Capture the cell that displays the provided text and extract its (x, y) central coordinate. 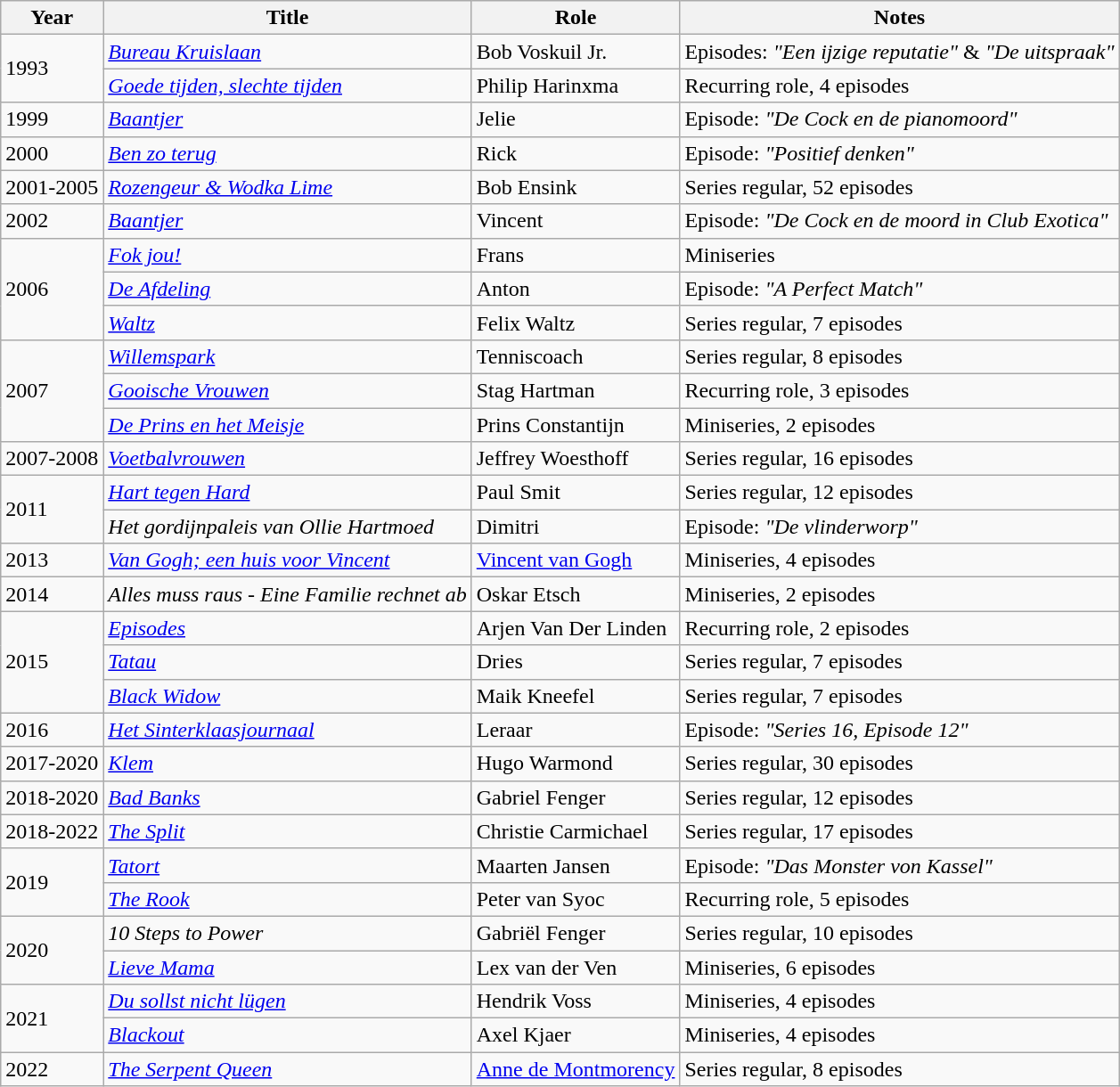
Voetbalvrouwen (287, 459)
2017-2020 (52, 764)
Episode: "Series 16, Episode 12" (900, 730)
Role (576, 18)
2000 (52, 153)
Prins Constantijn (576, 425)
Rozengeur & Wodka Lime (287, 187)
Gabriël Fenger (576, 933)
Leraar (576, 730)
De Prins en het Meisje (287, 425)
Rick (576, 153)
The Split (287, 831)
Recurring role, 2 episodes (900, 628)
Peter van Syoc (576, 899)
Series regular, 52 episodes (900, 187)
Du sollst nicht lügen (287, 1001)
Episode: "Das Monster von Kassel" (900, 865)
2014 (52, 594)
Series regular, 30 episodes (900, 764)
Van Gogh; een huis voor Vincent (287, 560)
Anne de Montmorency (576, 1069)
Series regular, 10 episodes (900, 933)
Paul Smit (576, 493)
Episodes: "Een ijzige reputatie" & "De uitspraak" (900, 52)
Episode: "Positief denken" (900, 153)
Episode: "De vlinderworp" (900, 527)
Fok jou! (287, 255)
Miniseries, 6 episodes (900, 967)
2018-2020 (52, 797)
Stag Hartman (576, 390)
Recurring role, 5 episodes (900, 899)
Jeffrey Woesthoff (576, 459)
Hugo Warmond (576, 764)
Gooische Vrouwen (287, 390)
2007 (52, 390)
2001-2005 (52, 187)
Lex van der Ven (576, 967)
2011 (52, 510)
Lieve Mama (287, 967)
Blackout (287, 1035)
Miniseries (900, 255)
Christie Carmichael (576, 831)
Arjen Van Der Linden (576, 628)
Dries (576, 662)
Bob Ensink (576, 187)
10 Steps to Power (287, 933)
Oskar Etsch (576, 594)
Series regular, 17 episodes (900, 831)
2019 (52, 882)
Vincent van Gogh (576, 560)
Recurring role, 3 episodes (900, 390)
Het gordijnpaleis van Ollie Hartmoed (287, 527)
Willemspark (287, 356)
Tenniscoach (576, 356)
1993 (52, 69)
Bob Voskuil Jr. (576, 52)
Bureau Kruislaan (287, 52)
2007-2008 (52, 459)
Year (52, 18)
Klem (287, 764)
The Rook (287, 899)
Recurring role, 4 episodes (900, 86)
Bad Banks (287, 797)
Vincent (576, 221)
Maik Kneefel (576, 696)
De Afdeling (287, 289)
Hart tegen Hard (287, 493)
Dimitri (576, 527)
Episode: "De Cock en de moord in Club Exotica" (900, 221)
2020 (52, 950)
Title (287, 18)
Waltz (287, 323)
Felix Waltz (576, 323)
2002 (52, 221)
Ben zo terug (287, 153)
Maarten Jansen (576, 865)
Philip Harinxma (576, 86)
2013 (52, 560)
Tatau (287, 662)
2018-2022 (52, 831)
Episode: "De Cock en de pianomoord" (900, 119)
Anton (576, 289)
1999 (52, 119)
Episodes (287, 628)
2022 (52, 1069)
Tatort (287, 865)
Series regular, 16 episodes (900, 459)
Het Sinterklaasjournaal (287, 730)
2016 (52, 730)
Episode: "A Perfect Match" (900, 289)
Axel Kjaer (576, 1035)
Frans (576, 255)
2006 (52, 289)
Gabriel Fenger (576, 797)
The Serpent Queen (287, 1069)
Black Widow (287, 696)
Alles muss raus - Eine Familie rechnet ab (287, 594)
Notes (900, 18)
Goede tijden, slechte tijden (287, 86)
Hendrik Voss (576, 1001)
2021 (52, 1018)
Jelie (576, 119)
2015 (52, 662)
